Capture the cell that displays the provided text and extract its [X, Y] central coordinate. 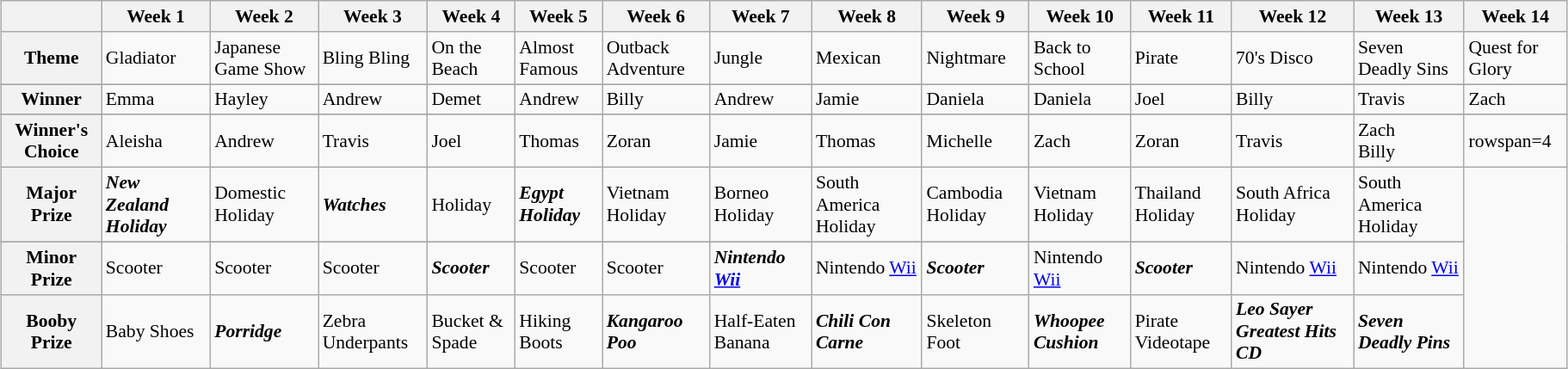
Demet [471, 100]
Cambodia Holiday [975, 205]
70's Disco [1293, 57]
Bling Bling [373, 57]
Pirate [1181, 57]
Hayley [263, 100]
Week 6 [656, 16]
Mexican [867, 57]
Aleisha [156, 141]
Week 9 [975, 16]
Winner's Choice [52, 141]
Emma [156, 100]
Week 2 [263, 16]
Booby Prize [52, 332]
Watches [373, 205]
Pirate Videotape [1181, 332]
Major Prize [52, 205]
ZachBilly [1410, 141]
Bucket & Spade [471, 332]
Half-Eaten Banana [761, 332]
Japanese Game Show [263, 57]
Michelle [975, 141]
Week 4 [471, 16]
Minor Prize [52, 268]
Hiking Boots [558, 332]
Almost Famous [558, 57]
Thailand Holiday [1181, 205]
Borneo Holiday [761, 205]
Seven Deadly Pins [1410, 332]
Quest for Glory [1515, 57]
Domestic Holiday [263, 205]
South Africa Holiday [1293, 205]
Week 3 [373, 16]
Leo Sayer Greatest Hits CD [1293, 332]
Egypt Holiday [558, 205]
Back to School [1080, 57]
Winner [52, 100]
Week 7 [761, 16]
Whoopee Cushion [1080, 332]
Week 10 [1080, 16]
Week 12 [1293, 16]
Seven Deadly Sins [1410, 57]
Theme [52, 57]
Week 11 [1181, 16]
Week 5 [558, 16]
Week 8 [867, 16]
Nightmare [975, 57]
rowspan=4 [1515, 141]
Porridge [263, 332]
Jungle [761, 57]
Gladiator [156, 57]
Week 14 [1515, 16]
Kangaroo Poo [656, 332]
Chili Con Carne [867, 332]
On the Beach [471, 57]
Zebra Underpants [373, 332]
Week 1 [156, 16]
Baby Shoes [156, 332]
New Zealand Holiday [156, 205]
Skeleton Foot [975, 332]
Outback Adventure [656, 57]
Holiday [471, 205]
Week 13 [1410, 16]
